Find where the given text appears and provide that cell's center as (x, y) coordinate. 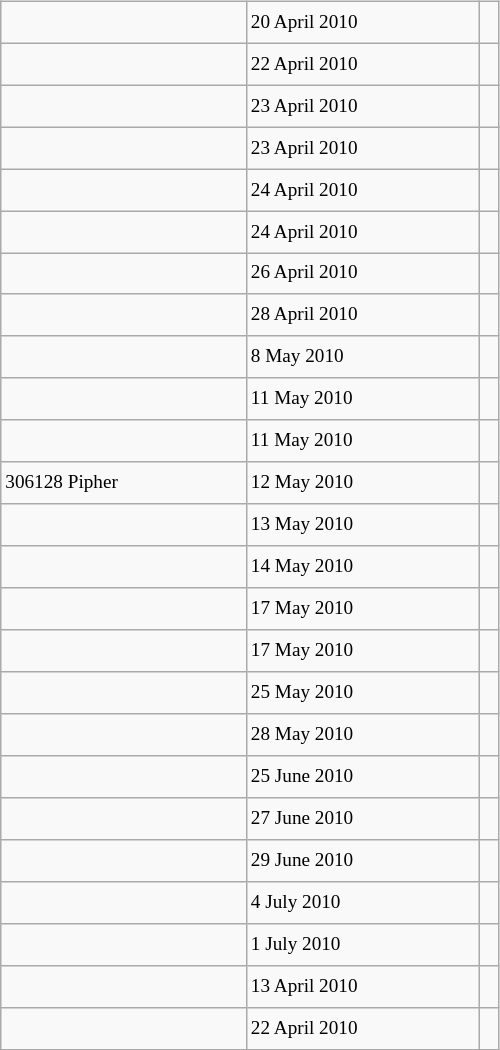
28 April 2010 (363, 315)
25 June 2010 (363, 777)
4 July 2010 (363, 902)
1 July 2010 (363, 944)
12 May 2010 (363, 483)
13 April 2010 (363, 986)
306128 Pipher (124, 483)
29 June 2010 (363, 861)
26 April 2010 (363, 274)
14 May 2010 (363, 567)
27 June 2010 (363, 819)
8 May 2010 (363, 357)
28 May 2010 (363, 735)
20 April 2010 (363, 22)
13 May 2010 (363, 525)
25 May 2010 (363, 693)
